Output the [X, Y] coordinate of the center of the cell containing the given text.  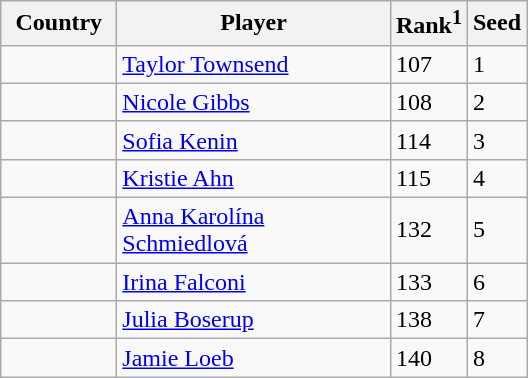
140 [428, 358]
138 [428, 320]
Anna Karolína Schmiedlová [254, 230]
2 [496, 102]
108 [428, 102]
Taylor Townsend [254, 64]
8 [496, 358]
132 [428, 230]
Nicole Gibbs [254, 102]
1 [496, 64]
115 [428, 178]
Seed [496, 24]
Irina Falconi [254, 282]
133 [428, 282]
3 [496, 140]
Rank1 [428, 24]
Kristie Ahn [254, 178]
4 [496, 178]
7 [496, 320]
107 [428, 64]
Sofia Kenin [254, 140]
Jamie Loeb [254, 358]
Player [254, 24]
6 [496, 282]
Country [59, 24]
Julia Boserup [254, 320]
5 [496, 230]
114 [428, 140]
